Capture the cell that displays the provided text and extract its [x, y] central coordinate. 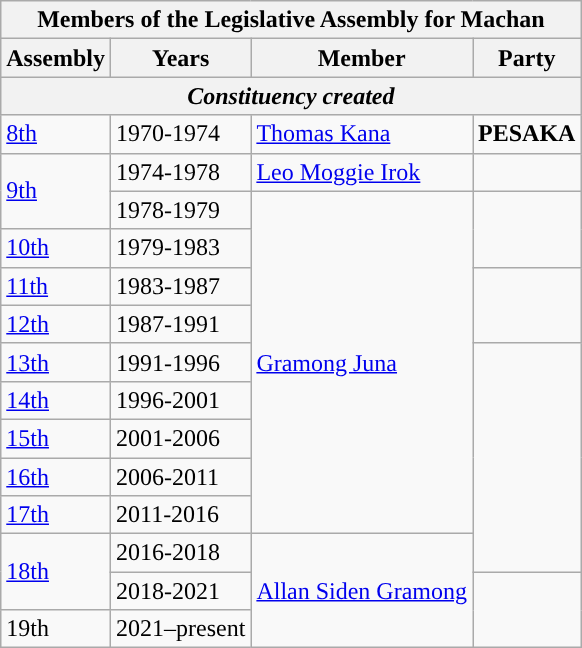
17th [56, 515]
1987-1991 [180, 324]
Gramong Juna [362, 362]
16th [56, 477]
Members of the Legislative Assembly for Machan [291, 20]
18th [56, 572]
1996-2001 [180, 400]
1979-1983 [180, 248]
Member [362, 58]
12th [56, 324]
2006-2011 [180, 477]
14th [56, 400]
PESAKA [527, 134]
9th [56, 191]
15th [56, 438]
13th [56, 362]
8th [56, 134]
1983-1987 [180, 286]
Assembly [56, 58]
Thomas Kana [362, 134]
11th [56, 286]
2001-2006 [180, 438]
1970-1974 [180, 134]
Leo Moggie Irok [362, 172]
Allan Siden Gramong [362, 591]
2018-2021 [180, 591]
10th [56, 248]
Years [180, 58]
2016-2018 [180, 553]
1991-1996 [180, 362]
1978-1979 [180, 210]
Party [527, 58]
2021–present [180, 629]
19th [56, 629]
1974-1978 [180, 172]
2011-2016 [180, 515]
Constituency created [291, 96]
